Extract the (X, Y) coordinate from the center of the cell holding the provided text.  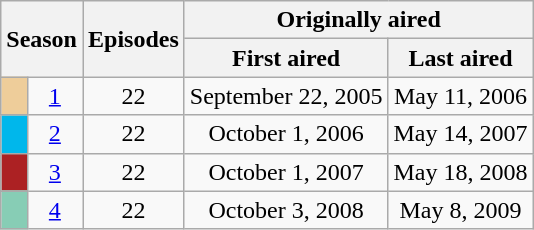
First aired (286, 58)
Originally aired (358, 20)
October 1, 2007 (286, 172)
2 (54, 134)
May 14, 2007 (460, 134)
September 22, 2005 (286, 96)
May 11, 2006 (460, 96)
3 (54, 172)
May 8, 2009 (460, 210)
October 3, 2008 (286, 210)
October 1, 2006 (286, 134)
4 (54, 210)
1 (54, 96)
Season (42, 39)
May 18, 2008 (460, 172)
Episodes (133, 39)
Last aired (460, 58)
